Output the (X, Y) coordinate of the center of the cell containing the given text.  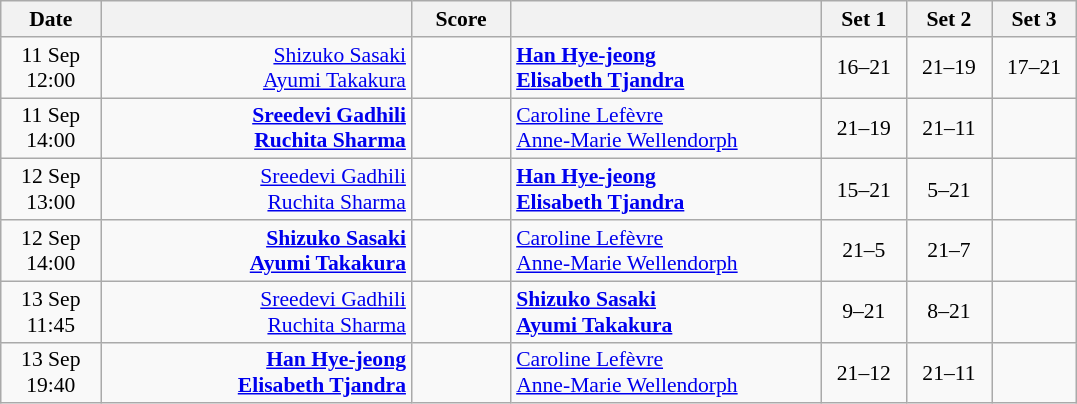
15–21 (864, 190)
11 Sep12:00 (51, 68)
Set 1 (864, 19)
12 Sep13:00 (51, 190)
5–21 (948, 190)
9–21 (864, 312)
Set 2 (948, 19)
12 Sep14:00 (51, 250)
16–21 (864, 68)
21–5 (864, 250)
17–21 (1034, 68)
Set 3 (1034, 19)
Score (461, 19)
13 Sep11:45 (51, 312)
Date (51, 19)
11 Sep14:00 (51, 128)
13 Sep19:40 (51, 372)
21–12 (864, 372)
8–21 (948, 312)
21–7 (948, 250)
